For the text-containing cell, return its midpoint in (x, y) coordinate format. 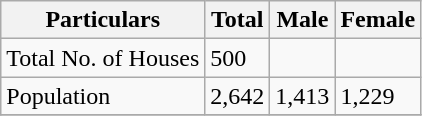
2,642 (238, 96)
Total (238, 20)
Female (378, 20)
Particulars (103, 20)
1,413 (302, 96)
1,229 (378, 96)
Total No. of Houses (103, 58)
500 (238, 58)
Population (103, 96)
Male (302, 20)
